Locate the cell with the specified text and output its (x, y) center coordinate. 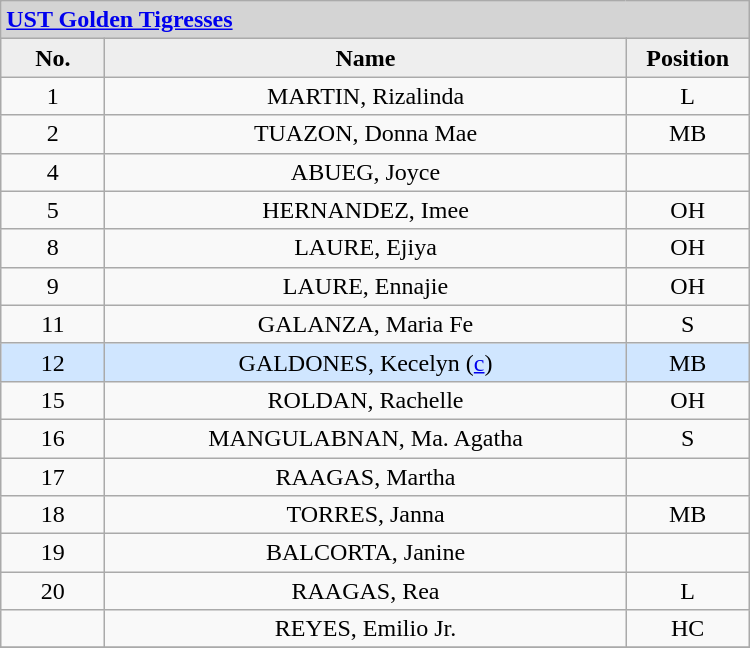
17 (53, 477)
ROLDAN, Rachelle (366, 400)
MANGULABNAN, Ma. Agatha (366, 438)
RAAGAS, Rea (366, 591)
UST Golden Tigresses (375, 20)
REYES, Emilio Jr. (366, 629)
4 (53, 172)
Name (366, 58)
15 (53, 400)
19 (53, 553)
LAURE, Ejiya (366, 248)
8 (53, 248)
20 (53, 591)
2 (53, 134)
HC (688, 629)
Position (688, 58)
11 (53, 324)
RAAGAS, Martha (366, 477)
TUAZON, Donna Mae (366, 134)
GALDONES, Kecelyn (c) (366, 362)
GALANZA, Maria Fe (366, 324)
12 (53, 362)
TORRES, Janna (366, 515)
LAURE, Ennajie (366, 286)
HERNANDEZ, Imee (366, 210)
18 (53, 515)
ABUEG, Joyce (366, 172)
BALCORTA, Janine (366, 553)
No. (53, 58)
5 (53, 210)
1 (53, 96)
9 (53, 286)
MARTIN, Rizalinda (366, 96)
16 (53, 438)
